Return [x, y] of the center of cell containing provided text 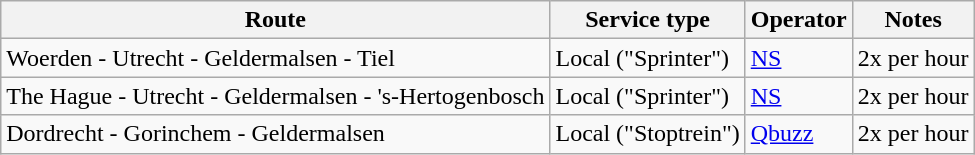
Notes [913, 20]
Operator [798, 20]
Service type [648, 20]
Dordrecht - Gorinchem - Geldermalsen [276, 134]
Woerden - Utrecht - Geldermalsen - Tiel [276, 58]
The Hague - Utrecht - Geldermalsen - 's-Hertogenbosch [276, 96]
Qbuzz [798, 134]
Local ("Stoptrein") [648, 134]
Route [276, 20]
